Determine the [X, Y] coordinate at the center of the cell enclosing the given text.  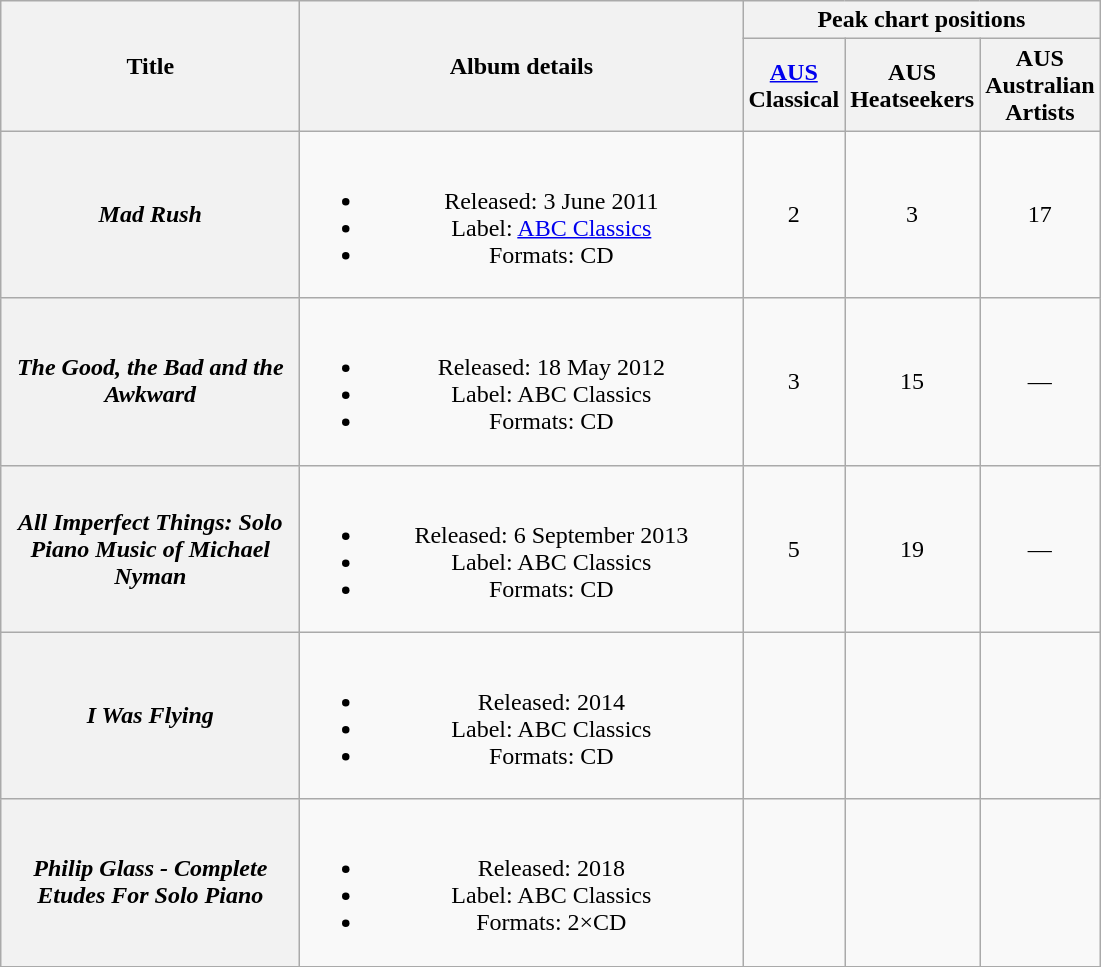
Released: 3 June 2011Label: ABC ClassicsFormats: CD [522, 214]
Peak chart positions [922, 20]
19 [912, 548]
Released: 2018Label: ABC ClassicsFormats: 2×CD [522, 882]
AUS Heatseekers [912, 85]
All Imperfect Things: Solo Piano Music of Michael Nyman [150, 548]
Album details [522, 66]
Released: 2014Label: ABC ClassicsFormats: CD [522, 716]
The Good, the Bad and the Awkward [150, 382]
AUS Australian Artists [1040, 85]
AUS Classical [794, 85]
Released: 18 May 2012Label: ABC ClassicsFormats: CD [522, 382]
Mad Rush [150, 214]
2 [794, 214]
Released: 6 September 2013Label: ABC ClassicsFormats: CD [522, 548]
Philip Glass - Complete Etudes For Solo Piano [150, 882]
I Was Flying [150, 716]
Title [150, 66]
5 [794, 548]
15 [912, 382]
17 [1040, 214]
